Determine the [X, Y] coordinate at the center of the cell enclosing the given text.  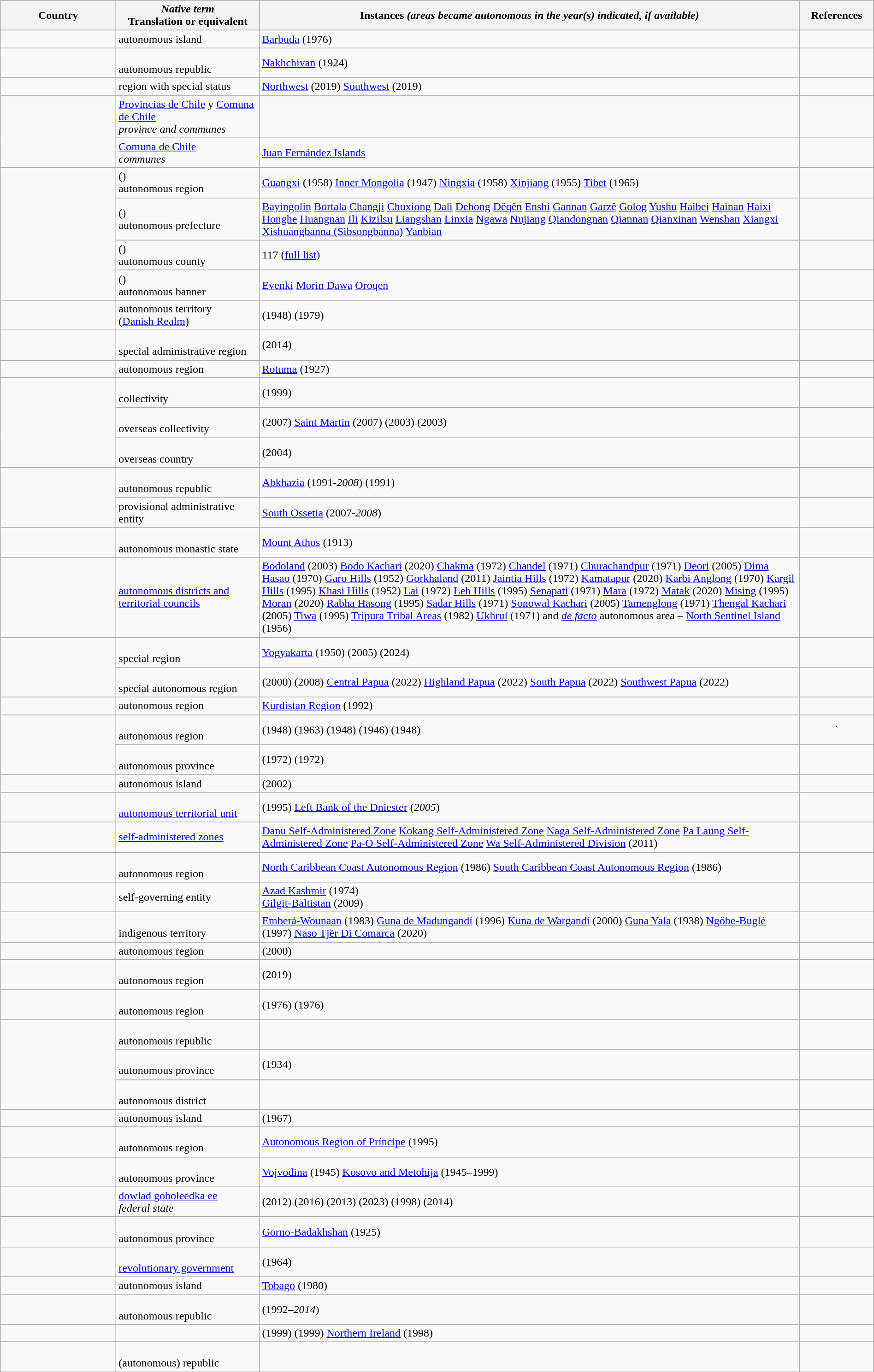
Abkhazia (1991-2008) (1991) [529, 483]
Guangxi (1958) Inner Mongolia (1947) Ningxia (1958) Xinjiang (1955) Tibet (1965) [529, 182]
autonomous district [188, 1095]
(1948) (1963) (1948) (1946) (1948) [529, 730]
()autonomous county [188, 255]
Barbuda (1976) [529, 39]
(1976) (1976) [529, 1004]
()autonomous region [188, 182]
Instances (areas became autonomous in the year(s) indicated, if available) [529, 16]
Provincias de Chile y Comuna de Chile province and communes [188, 117]
(2000) (2008) Central Papua (2022) Highland Papua (2022) South Papua (2022) Southwest Papua (2022) [529, 682]
special region [188, 652]
Vojvodina (1945) Kosovo and Metohija (1945–1999) [529, 1172]
overseas collectivity [188, 423]
overseas country [188, 452]
autonomous monastic state [188, 543]
()autonomous prefecture [188, 219]
provisional administrative entity [188, 512]
Juan Fernández Islands [529, 153]
(1992–2014) [529, 1309]
autonomous territory(Danish Realm) [188, 315]
Gorno-Badakhshan (1925) [529, 1232]
special autonomous region [188, 682]
autonomous districts and territorial councils [188, 597]
(1995) Left Bank of the Dniester (2005) [529, 807]
Northwest (2019) Southwest (2019) [529, 87]
(2019) [529, 975]
(1948) (1979) [529, 315]
Autonomous Region of Príncipe (1995) [529, 1142]
South Ossetia (2007-2008) [529, 512]
Comuna de Chile communes [188, 153]
Yogyakarta (1950) (2005) (2024) [529, 652]
Azad Kashmir (1974)Gilgit-Baltistan (2009) [529, 897]
Evenki Morin Dawa Oroqen [529, 285]
(2007) Saint Martin (2007) (2003) (2003) [529, 423]
Kurdistan Region (1992) [529, 706]
Tobago (1980) [529, 1285]
(1999) [529, 393]
region with special status [188, 87]
(2004) [529, 452]
` [836, 730]
indigenous territory [188, 927]
Country [58, 16]
117 (full list) [529, 255]
(1964) [529, 1261]
collectivity [188, 393]
(1934) [529, 1064]
Emberá-Wounaan (1983) Guna de Madungandí (1996) Kuna de Wargandí (2000) Guna Yala (1938) Ngöbe-Buglé (1997) Naso Tjër Di Comarca (2020) [529, 927]
revolutionary government [188, 1261]
(autonomous) republic [188, 1357]
Nakhchivan (1924) [529, 63]
(1967) [529, 1118]
Mount Athos (1913) [529, 543]
Rotuma (1927) [529, 369]
North Caribbean Coast Autonomous Region (1986) South Caribbean Coast Autonomous Region (1986) [529, 867]
Native termTranslation or equivalent [188, 16]
(2012) (2016) (2013) (2023) (1998) (2014) [529, 1202]
(1999) (1999) Northern Ireland (1998) [529, 1333]
(1972) (1972) [529, 759]
self-administered zones [188, 837]
self-governing entity [188, 897]
autonomous territorial unit [188, 807]
(2002) [529, 783]
dowlad goboleedka ee federal state [188, 1202]
(2000) [529, 951]
(2014) [529, 345]
special administrative region [188, 345]
References [836, 16]
()autonomous banner [188, 285]
